Find where the given text appears and provide that cell's center as (X, Y) coordinate. 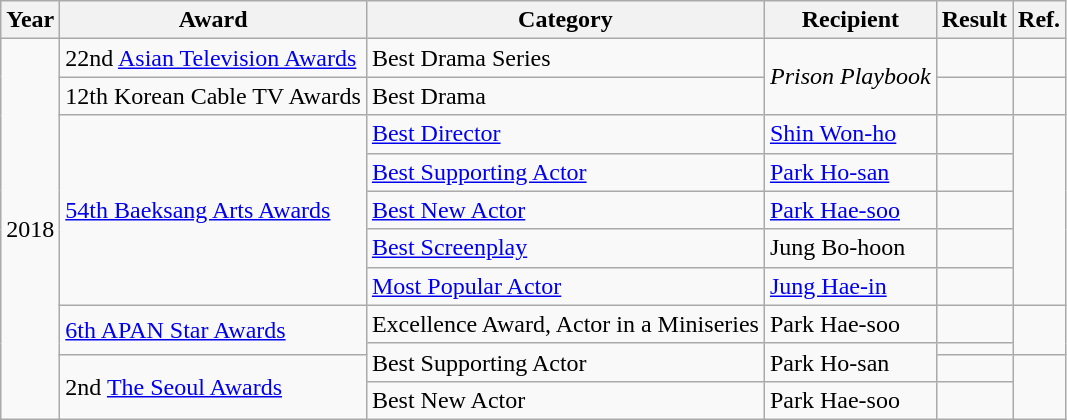
Year (30, 20)
Award (214, 20)
Ref. (1040, 20)
Category (565, 20)
Best Screenplay (565, 248)
Shin Won-ho (850, 134)
54th Baeksang Arts Awards (214, 210)
Best Director (565, 134)
2nd The Seoul Awards (214, 386)
Prison Playbook (850, 77)
Jung Bo-hoon (850, 248)
Most Popular Actor (565, 286)
Excellence Award, Actor in a Miniseries (565, 324)
12th Korean Cable TV Awards (214, 96)
6th APAN Star Awards (214, 330)
2018 (30, 230)
Jung Hae-in (850, 286)
Result (974, 20)
Recipient (850, 20)
Best Drama Series (565, 58)
22nd Asian Television Awards (214, 58)
Best Drama (565, 96)
